Output the [X, Y] coordinate of the center of the cell containing the given text.  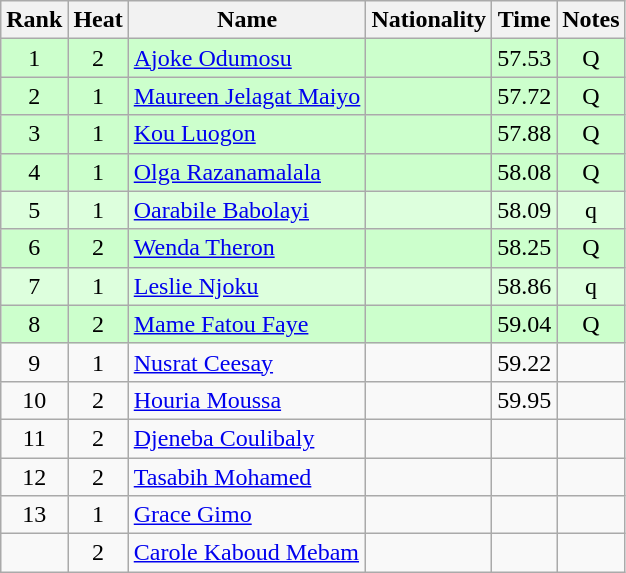
9 [34, 362]
Oarabile Babolayi [247, 210]
13 [34, 515]
Ajoke Odumosu [247, 58]
Maureen Jelagat Maiyo [247, 96]
59.95 [524, 400]
3 [34, 134]
4 [34, 172]
58.86 [524, 286]
57.53 [524, 58]
57.88 [524, 134]
Leslie Njoku [247, 286]
Nusrat Ceesay [247, 362]
57.72 [524, 96]
58.25 [524, 248]
8 [34, 324]
Mame Fatou Faye [247, 324]
12 [34, 477]
Wenda Theron [247, 248]
7 [34, 286]
Notes [591, 20]
58.09 [524, 210]
58.08 [524, 172]
5 [34, 210]
Nationality [429, 20]
Kou Luogon [247, 134]
Carole Kaboud Mebam [247, 553]
Olga Razanamalala [247, 172]
Rank [34, 20]
10 [34, 400]
Time [524, 20]
Name [247, 20]
Djeneba Coulibaly [247, 438]
59.22 [524, 362]
Houria Moussa [247, 400]
Heat [98, 20]
Grace Gimo [247, 515]
Tasabih Mohamed [247, 477]
11 [34, 438]
59.04 [524, 324]
6 [34, 248]
